Return [x, y] of the center of cell containing provided text 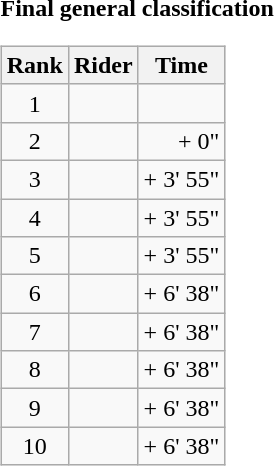
Rank [34, 65]
Time [182, 65]
1 [34, 103]
+ 0" [182, 141]
9 [34, 408]
7 [34, 332]
10 [34, 446]
2 [34, 141]
8 [34, 370]
6 [34, 294]
3 [34, 179]
5 [34, 256]
4 [34, 217]
Rider [103, 65]
